Locate the cell with the specified text and output its (x, y) center coordinate. 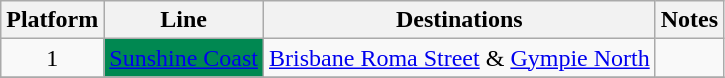
Line (184, 20)
Destinations (460, 20)
Sunshine Coast (184, 58)
Notes (689, 20)
Brisbane Roma Street & Gympie North (460, 58)
1 (52, 58)
Platform (52, 20)
